Pinpoint the cell where the given text exists, returning its (X, Y) midpoint coordinate. 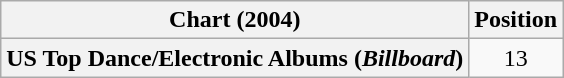
Position (516, 20)
13 (516, 58)
US Top Dance/Electronic Albums (Billboard) (235, 58)
Chart (2004) (235, 20)
